Determine the (x, y) coordinate at the center of the cell enclosing the given text.  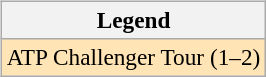
ATP Challenger Tour (1–2) (133, 57)
Legend (133, 20)
